Determine the [x, y] coordinate at the center of the cell enclosing the given text.  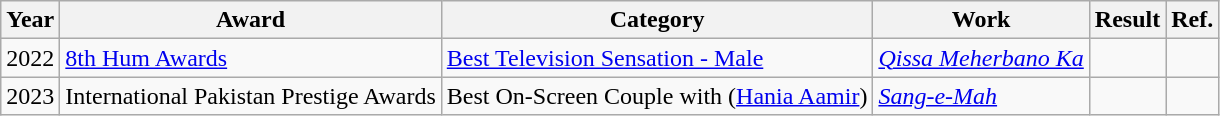
Qissa Meherbano Ka [981, 58]
2022 [30, 58]
8th Hum Awards [250, 58]
2023 [30, 96]
Category [657, 20]
Sang-e-Mah [981, 96]
Year [30, 20]
Award [250, 20]
Best Television Sensation - Male [657, 58]
International Pakistan Prestige Awards [250, 96]
Result [1127, 20]
Work [981, 20]
Ref. [1192, 20]
Best On-Screen Couple with (Hania Aamir) [657, 96]
